Provide the [x, y] coordinate of the cell's center where the given text is located.  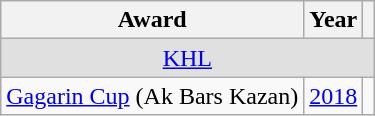
2018 [334, 96]
KHL [188, 58]
Gagarin Cup (Ak Bars Kazan) [152, 96]
Year [334, 20]
Award [152, 20]
